Scan for the cell matching the given text and deliver its (X, Y) coordinate at center. 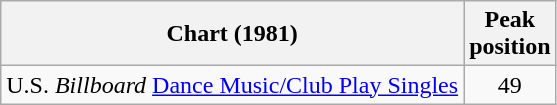
49 (510, 85)
U.S. Billboard Dance Music/Club Play Singles (232, 85)
Peakposition (510, 34)
Chart (1981) (232, 34)
